For the text-containing cell, return its midpoint in [x, y] coordinate format. 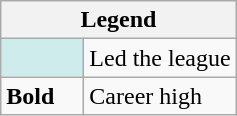
Career high [160, 96]
Led the league [160, 58]
Bold [42, 96]
Legend [118, 20]
